Output the [x, y] coordinate of the center of the cell containing the given text.  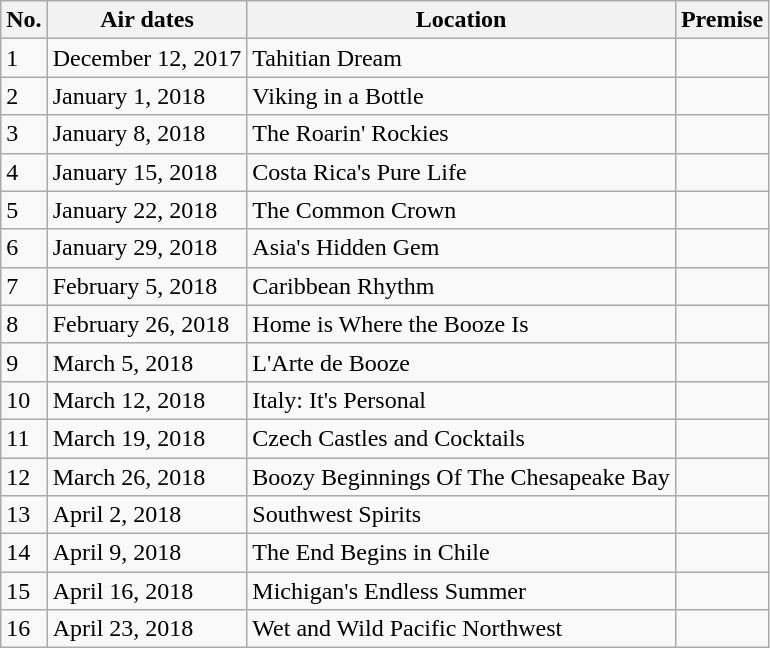
2 [24, 96]
Location [462, 20]
Tahitian Dream [462, 58]
March 26, 2018 [147, 477]
The Common Crown [462, 210]
Viking in a Bottle [462, 96]
5 [24, 210]
Italy: It's Personal [462, 400]
The Roarin' Rockies [462, 134]
Premise [722, 20]
January 29, 2018 [147, 248]
Asia's Hidden Gem [462, 248]
The End Begins in Chile [462, 553]
March 19, 2018 [147, 438]
February 26, 2018 [147, 324]
Home is Where the Booze Is [462, 324]
Wet and Wild Pacific Northwest [462, 629]
Czech Castles and Cocktails [462, 438]
Southwest Spirits [462, 515]
16 [24, 629]
Michigan's Endless Summer [462, 591]
7 [24, 286]
December 12, 2017 [147, 58]
Boozy Beginnings Of The Chesapeake Bay [462, 477]
13 [24, 515]
March 5, 2018 [147, 362]
11 [24, 438]
January 1, 2018 [147, 96]
April 9, 2018 [147, 553]
Air dates [147, 20]
April 2, 2018 [147, 515]
March 12, 2018 [147, 400]
Costa Rica's Pure Life [462, 172]
January 8, 2018 [147, 134]
12 [24, 477]
January 22, 2018 [147, 210]
4 [24, 172]
14 [24, 553]
9 [24, 362]
January 15, 2018 [147, 172]
April 23, 2018 [147, 629]
6 [24, 248]
Caribbean Rhythm [462, 286]
No. [24, 20]
February 5, 2018 [147, 286]
April 16, 2018 [147, 591]
L'Arte de Booze [462, 362]
3 [24, 134]
10 [24, 400]
15 [24, 591]
8 [24, 324]
1 [24, 58]
